For the text-containing cell, return its midpoint in (X, Y) coordinate format. 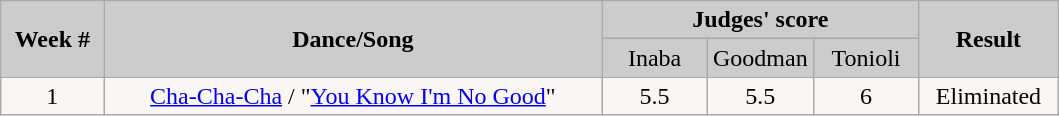
Result (988, 39)
Goodman (760, 58)
Tonioli (866, 58)
Judges' score (760, 20)
Cha-Cha-Cha / "You Know I'm No Good" (353, 96)
6 (866, 96)
Eliminated (988, 96)
Week # (52, 39)
1 (52, 96)
Dance/Song (353, 39)
Inaba (655, 58)
